Scan for the cell matching the given text and deliver its (X, Y) coordinate at center. 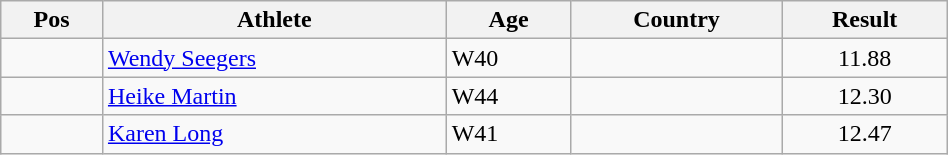
Age (508, 20)
Country (676, 20)
W41 (508, 134)
12.30 (864, 96)
12.47 (864, 134)
Athlete (274, 20)
W44 (508, 96)
Karen Long (274, 134)
11.88 (864, 58)
Wendy Seegers (274, 58)
Result (864, 20)
W40 (508, 58)
Pos (52, 20)
Heike Martin (274, 96)
